Pinpoint the cell where the given text exists, returning its (X, Y) midpoint coordinate. 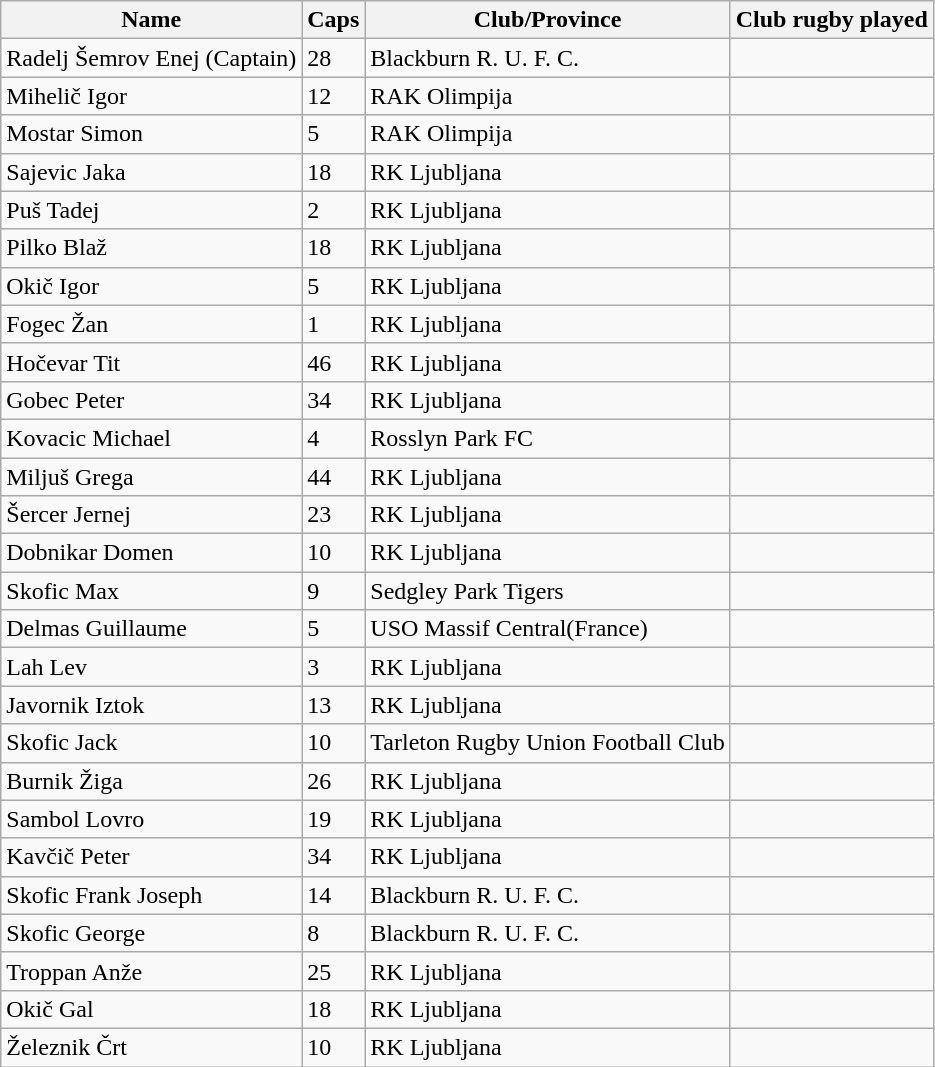
Šercer Jernej (152, 515)
Pilko Blaž (152, 248)
USO Massif Central(France) (548, 629)
4 (334, 438)
Dobnikar Domen (152, 553)
3 (334, 667)
2 (334, 210)
Radelj Šemrov Enej (Captain) (152, 58)
12 (334, 96)
Caps (334, 20)
Hočevar Tit (152, 362)
Sajevic Jaka (152, 172)
9 (334, 591)
Skofic Jack (152, 743)
Gobec Peter (152, 400)
Name (152, 20)
13 (334, 705)
Troppan Anže (152, 971)
Tarleton Rugby Union Football Club (548, 743)
Okič Igor (152, 286)
Lah Lev (152, 667)
Miljuš Grega (152, 477)
Skofic Max (152, 591)
Delmas Guillaume (152, 629)
23 (334, 515)
Mostar Simon (152, 134)
19 (334, 819)
Sambol Lovro (152, 819)
Rosslyn Park FC (548, 438)
Club/Province (548, 20)
Okič Gal (152, 1009)
Železnik Črt (152, 1047)
1 (334, 324)
Kavčič Peter (152, 857)
Kovacic Michael (152, 438)
Club rugby played (832, 20)
14 (334, 895)
Sedgley Park Tigers (548, 591)
46 (334, 362)
26 (334, 781)
Puš Tadej (152, 210)
8 (334, 933)
Javornik Iztok (152, 705)
Skofic George (152, 933)
28 (334, 58)
25 (334, 971)
Mihelič Igor (152, 96)
Fogec Žan (152, 324)
Burnik Žiga (152, 781)
44 (334, 477)
Skofic Frank Joseph (152, 895)
